Return the (X, Y) coordinate for the center point of the cell that contains the specified text.  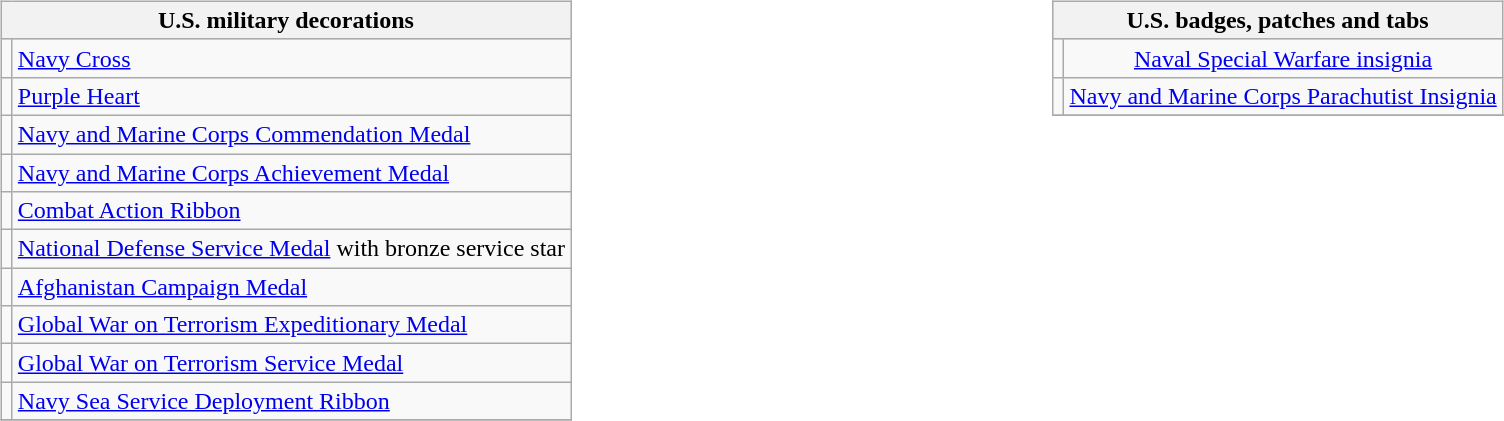
U.S. badges, patches and tabs (1278, 20)
Global War on Terrorism Expeditionary Medal (291, 325)
Navy Cross (291, 58)
Afghanistan Campaign Medal (291, 287)
U.S. military decorations (286, 20)
Combat Action Ribbon (291, 211)
Naval Special Warfare insignia (1283, 58)
Navy and Marine Corps Parachutist Insignia (1283, 96)
Global War on Terrorism Service Medal (291, 363)
National Defense Service Medal with bronze service star (291, 249)
Navy and Marine Corps Achievement Medal (291, 173)
Navy and Marine Corps Commendation Medal (291, 134)
Purple Heart (291, 96)
Navy Sea Service Deployment Ribbon (291, 401)
